Return the (x, y) coordinate for the center point of the cell that contains the specified text.  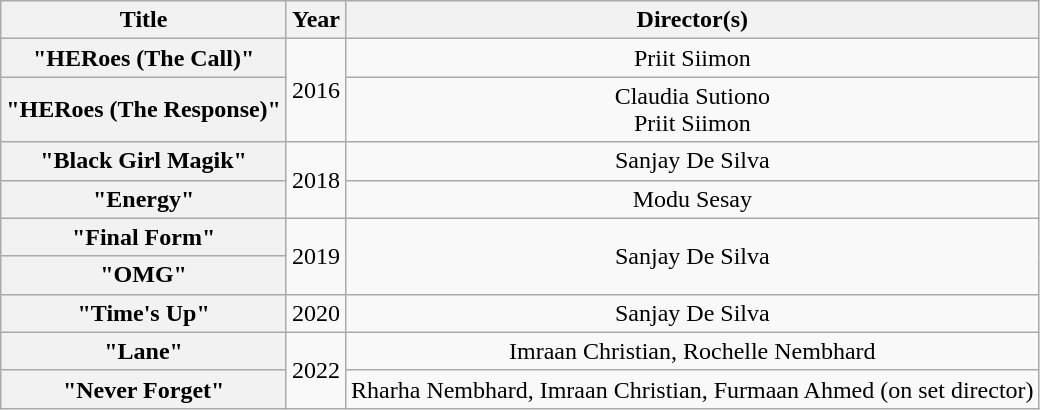
"Final Form" (144, 237)
Imraan Christian, Rochelle Nembhard (693, 351)
2019 (316, 256)
Modu Sesay (693, 199)
"Black Girl Magik" (144, 161)
"HERoes (The Call)" (144, 58)
"Lane" (144, 351)
Rharha Nembhard, Imraan Christian, Furmaan Ahmed (on set director) (693, 389)
Claudia SutionoPriit Siimon (693, 110)
Title (144, 20)
2022 (316, 370)
"Time's Up" (144, 313)
2016 (316, 90)
"HERoes (The Response)" (144, 110)
Director(s) (693, 20)
"Energy" (144, 199)
2020 (316, 313)
"Never Forget" (144, 389)
Year (316, 20)
"OMG" (144, 275)
2018 (316, 180)
Priit Siimon (693, 58)
